Return (X, Y) of the center of cell containing provided text 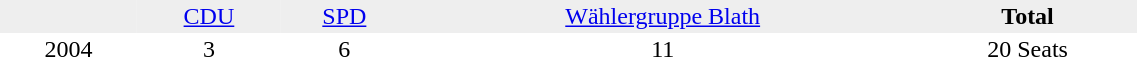
SPD (344, 16)
CDU (209, 16)
Wählergruppe Blath (663, 16)
